Capture the cell that displays the provided text and extract its [x, y] central coordinate. 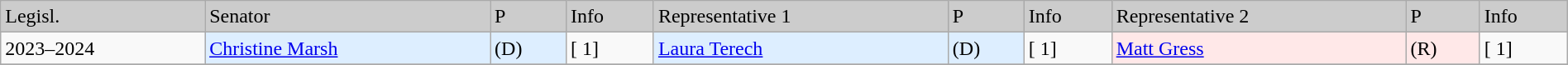
Senator [347, 17]
2023–2024 [103, 48]
Laura Terech [801, 48]
Matt Gress [1259, 48]
(R) [1442, 48]
Representative 2 [1259, 17]
Christine Marsh [347, 48]
Legisl. [103, 17]
Representative 1 [801, 17]
